Detect which cell encompasses the target text, then output its (X, Y) center coordinate. 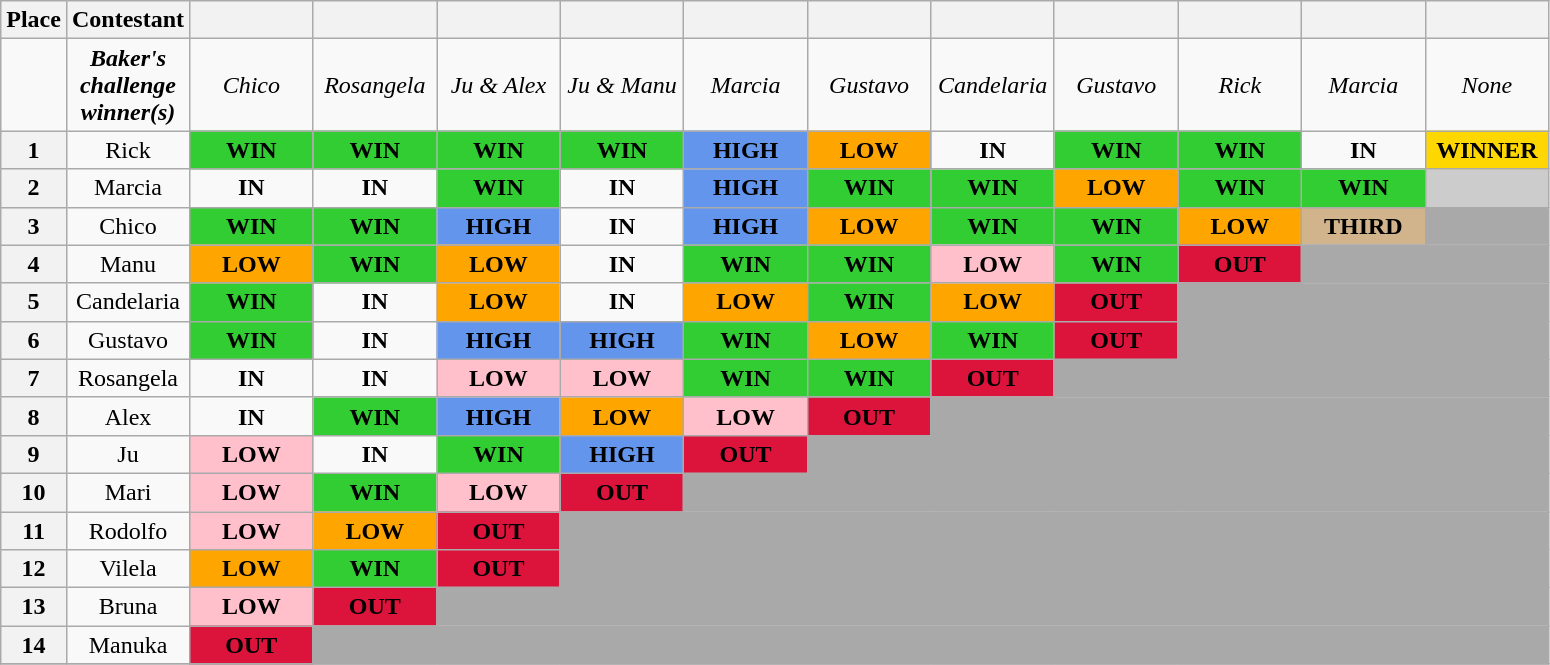
Place (34, 20)
11 (34, 531)
Ju & Alex (499, 85)
13 (34, 607)
6 (34, 340)
4 (34, 264)
Ju (128, 454)
None (1487, 85)
10 (34, 492)
9 (34, 454)
3 (34, 226)
Vilela (128, 569)
THIRD (1364, 226)
Manu (128, 264)
Alex (128, 416)
14 (34, 645)
Bruna (128, 607)
8 (34, 416)
Manuka (128, 645)
1 (34, 150)
Mari (128, 492)
Ju & Manu (622, 85)
12 (34, 569)
WINNER (1487, 150)
7 (34, 378)
Baker'schallengewinner(s) (128, 85)
5 (34, 302)
2 (34, 188)
Contestant (128, 20)
Rodolfo (128, 531)
